Extract the [X, Y] coordinate from the center of the cell holding the provided text.  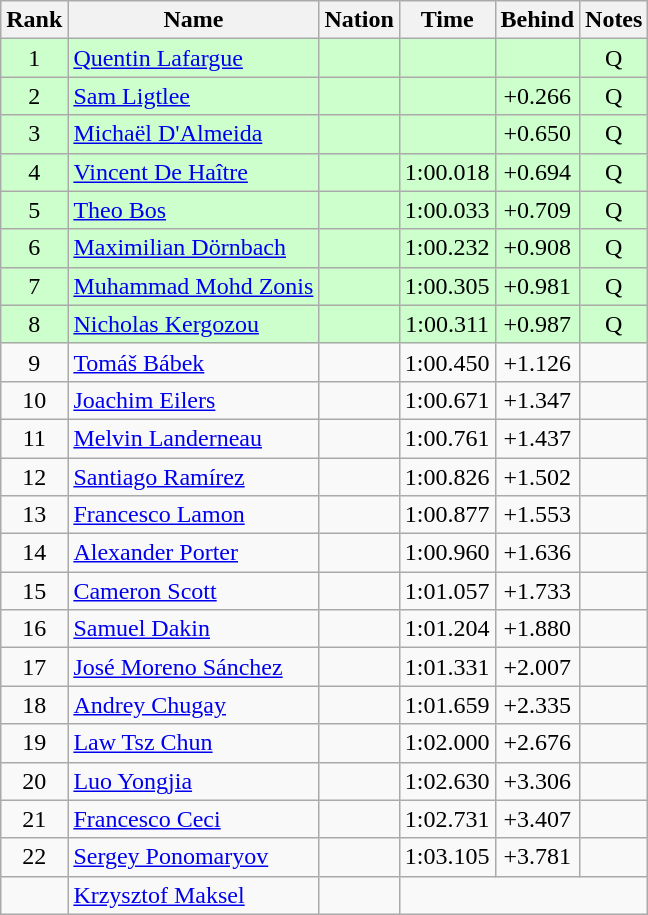
1 [34, 58]
Name [194, 20]
Joachim Eilers [194, 400]
21 [34, 819]
+1.553 [537, 515]
Nicholas Kergozou [194, 324]
+3.781 [537, 857]
7 [34, 286]
+0.694 [537, 172]
1:01.204 [447, 629]
1:01.659 [447, 705]
16 [34, 629]
1:02.731 [447, 819]
1:00.450 [447, 362]
1:00.311 [447, 324]
1:00.960 [447, 553]
+0.987 [537, 324]
4 [34, 172]
José Moreno Sánchez [194, 667]
+2.335 [537, 705]
Francesco Lamon [194, 515]
+1.880 [537, 629]
+0.709 [537, 210]
8 [34, 324]
Quentin Lafargue [194, 58]
3 [34, 134]
+3.407 [537, 819]
13 [34, 515]
Sergey Ponomaryov [194, 857]
1:00.232 [447, 248]
Nation [359, 20]
15 [34, 591]
Krzysztof Maksel [194, 895]
Time [447, 20]
+0.266 [537, 96]
1:00.761 [447, 438]
Santiago Ramírez [194, 477]
Sam Ligtlee [194, 96]
+1.437 [537, 438]
1:03.105 [447, 857]
Vincent De Haître [194, 172]
10 [34, 400]
+1.126 [537, 362]
1:00.033 [447, 210]
20 [34, 781]
5 [34, 210]
1:02.630 [447, 781]
+1.636 [537, 553]
+0.908 [537, 248]
Cameron Scott [194, 591]
9 [34, 362]
11 [34, 438]
Samuel Dakin [194, 629]
22 [34, 857]
6 [34, 248]
1:00.826 [447, 477]
Andrey Chugay [194, 705]
Behind [537, 20]
Melvin Landerneau [194, 438]
+2.676 [537, 743]
Theo Bos [194, 210]
12 [34, 477]
17 [34, 667]
1:01.331 [447, 667]
Tomáš Bábek [194, 362]
1:00.018 [447, 172]
Francesco Ceci [194, 819]
Law Tsz Chun [194, 743]
Muhammad Mohd Zonis [194, 286]
+3.306 [537, 781]
Notes [614, 20]
+0.650 [537, 134]
Alexander Porter [194, 553]
Maximilian Dörnbach [194, 248]
14 [34, 553]
1:00.671 [447, 400]
1:00.877 [447, 515]
Michaël D'Almeida [194, 134]
1:02.000 [447, 743]
+0.981 [537, 286]
1:01.057 [447, 591]
1:00.305 [447, 286]
+1.347 [537, 400]
+2.007 [537, 667]
+1.733 [537, 591]
Luo Yongjia [194, 781]
2 [34, 96]
+1.502 [537, 477]
Rank [34, 20]
18 [34, 705]
19 [34, 743]
